For the text-containing cell, return its midpoint in [x, y] coordinate format. 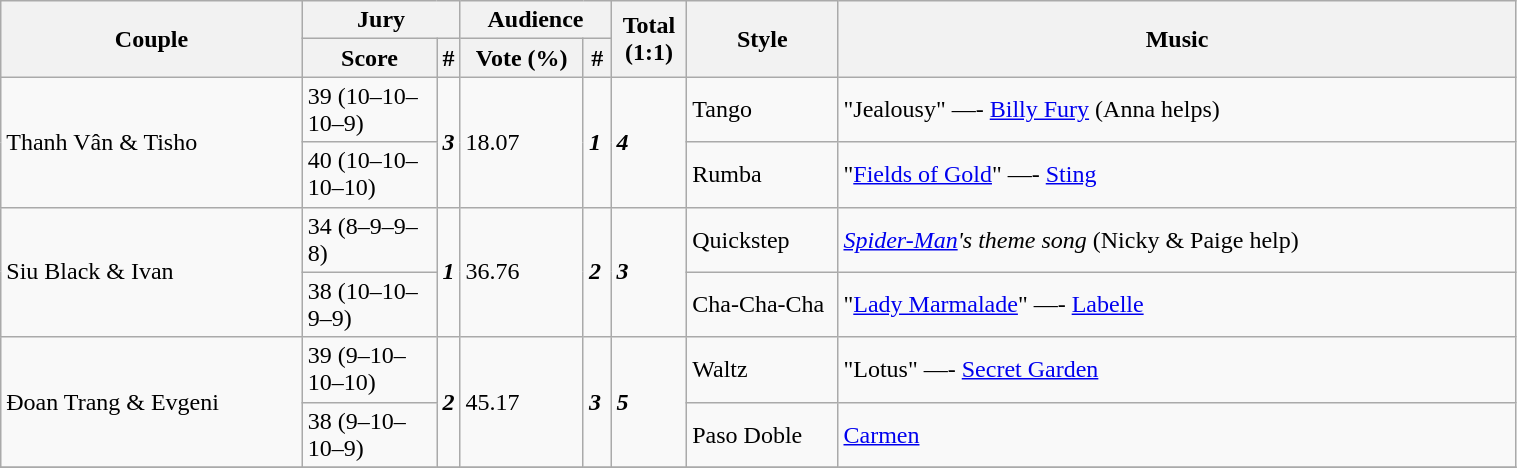
Thanh Vân & Tisho [152, 142]
Score [370, 58]
Total (1:1) [649, 39]
Tango [762, 110]
39 (10–10–10–9) [370, 110]
"Fields of Gold" —- Sting [1177, 174]
5 [649, 402]
Spider-Man's theme song (Nicky & Paige help) [1177, 240]
38 (10–10–9–9) [370, 304]
"Jealousy" —- Billy Fury (Anna helps) [1177, 110]
Carmen [1177, 434]
Paso Doble [762, 434]
Music [1177, 39]
38 (9–10–10–9) [370, 434]
39 (9–10–10–10) [370, 370]
Vote (%) [522, 58]
Cha-Cha-Cha [762, 304]
Rumba [762, 174]
Quickstep [762, 240]
Audience [536, 20]
18.07 [522, 142]
40 (10–10–10–10) [370, 174]
Style [762, 39]
4 [649, 142]
Waltz [762, 370]
45.17 [522, 402]
36.76 [522, 272]
Đoan Trang & Evgeni [152, 402]
Couple [152, 39]
Siu Black & Ivan [152, 272]
"Lotus" —- Secret Garden [1177, 370]
"Lady Marmalade" —- Labelle [1177, 304]
34 (8–9–9–8) [370, 240]
Jury [381, 20]
